Search for the cell housing the specified text and yield its [x, y] center coordinate. 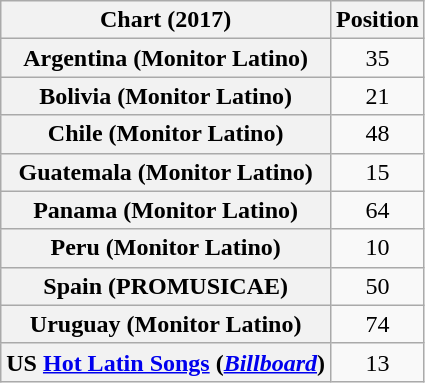
Chart (2017) [166, 20]
21 [378, 96]
Position [378, 20]
10 [378, 248]
74 [378, 324]
Uruguay (Monitor Latino) [166, 324]
Spain (PROMUSICAE) [166, 286]
15 [378, 172]
Guatemala (Monitor Latino) [166, 172]
50 [378, 286]
64 [378, 210]
Bolivia (Monitor Latino) [166, 96]
Chile (Monitor Latino) [166, 134]
Panama (Monitor Latino) [166, 210]
Peru (Monitor Latino) [166, 248]
Argentina (Monitor Latino) [166, 58]
13 [378, 362]
35 [378, 58]
48 [378, 134]
US Hot Latin Songs (Billboard) [166, 362]
